Return [X, Y] of the center of cell containing provided text 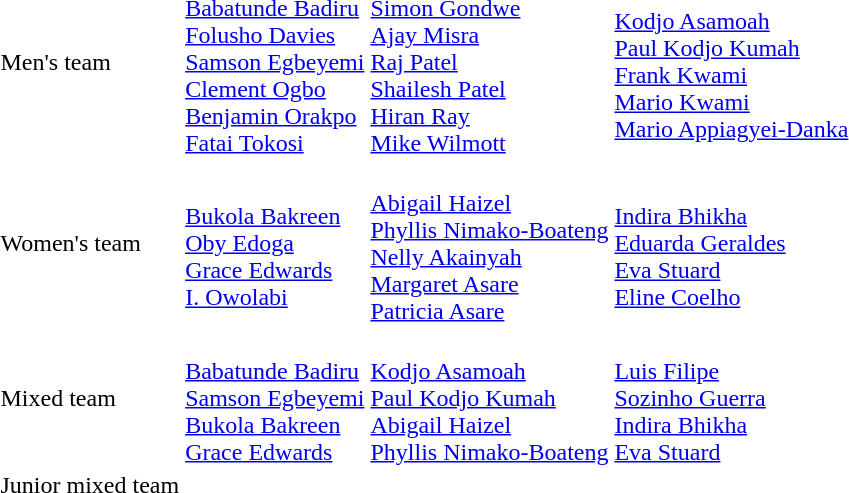
Abigail HaizelPhyllis Nimako-BoatengNelly AkainyahMargaret AsarePatricia Asare [490, 244]
Babatunde BadiruSamson EgbeyemiBukola BakreenGrace Edwards [275, 398]
Bukola BakreenOby EdogaGrace EdwardsI. Owolabi [275, 244]
Kodjo AsamoahPaul Kodjo KumahAbigail HaizelPhyllis Nimako-Boateng [490, 398]
